Output the [X, Y] coordinate of the center of the cell containing the given text.  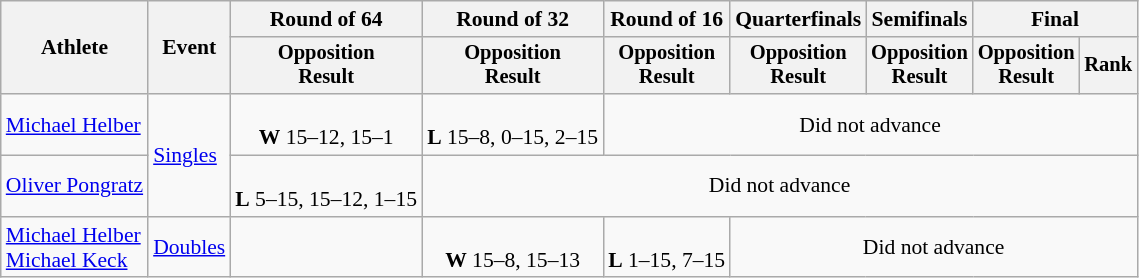
W 15–8, 15–13 [512, 248]
Event [189, 48]
L 1–15, 7–15 [666, 248]
Michael HelberMichael Keck [74, 248]
L 15–8, 0–15, 2–15 [512, 124]
Oliver Pongratz [74, 186]
W 15–12, 15–1 [326, 124]
Round of 16 [666, 19]
Athlete [74, 48]
Semifinals [920, 19]
L 5–15, 15–12, 1–15 [326, 186]
Final [1055, 19]
Rank [1108, 66]
Round of 32 [512, 19]
Singles [189, 155]
Michael Helber [74, 124]
Doubles [189, 248]
Quarterfinals [798, 19]
Round of 64 [326, 19]
